Find where the given text appears and provide that cell's center as (X, Y) coordinate. 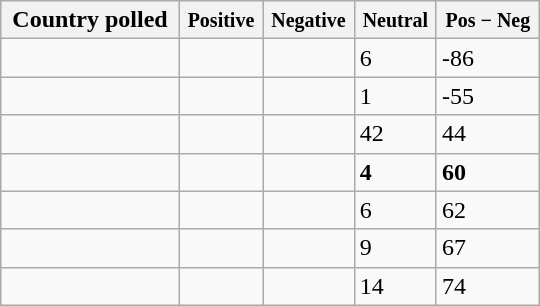
4 (395, 172)
67 (488, 248)
-86 (488, 58)
-55 (488, 96)
14 (395, 286)
Pos − Neg (488, 20)
Neutral (395, 20)
62 (488, 210)
Positive (220, 20)
Negative (309, 20)
42 (395, 134)
1 (395, 96)
74 (488, 286)
9 (395, 248)
Country polled (90, 20)
60 (488, 172)
44 (488, 134)
